Return the [X, Y] coordinate for the center point of the cell that contains the specified text.  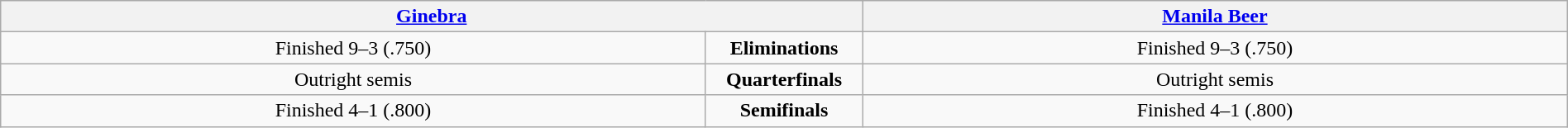
Semifinals [784, 111]
Quarterfinals [784, 79]
Eliminations [784, 48]
Ginebra [432, 17]
Manila Beer [1216, 17]
